Extract the (x, y) coordinate from the center of the cell holding the provided text.  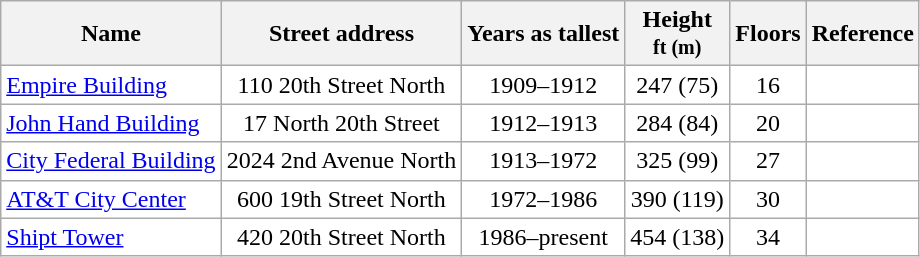
Floors (768, 34)
284 (84) (678, 123)
Empire Building (111, 85)
1986–present (544, 237)
600 19th Street North (342, 199)
17 North 20th Street (342, 123)
325 (99) (678, 161)
City Federal Building (111, 161)
Street address (342, 34)
16 (768, 85)
1913–1972 (544, 161)
1972–1986 (544, 199)
1912–1913 (544, 123)
247 (75) (678, 85)
Shipt Tower (111, 237)
John Hand Building (111, 123)
20 (768, 123)
Heightft (m) (678, 34)
2024 2nd Avenue North (342, 161)
AT&T City Center (111, 199)
420 20th Street North (342, 237)
454 (138) (678, 237)
1909–1912 (544, 85)
30 (768, 199)
Reference (862, 34)
390 (119) (678, 199)
34 (768, 237)
Years as tallest (544, 34)
Name (111, 34)
110 20th Street North (342, 85)
27 (768, 161)
